Provide the (X, Y) coordinate of the cell's center where the given text is located.  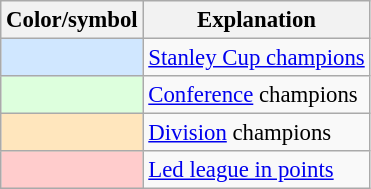
Explanation (256, 20)
Stanley Cup champions (256, 58)
Color/symbol (72, 20)
Division champions (256, 133)
Led league in points (256, 170)
Conference champions (256, 95)
